Locate the cell with the specified text and output its (x, y) center coordinate. 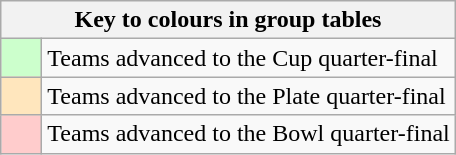
Teams advanced to the Plate quarter-final (248, 96)
Teams advanced to the Bowl quarter-final (248, 134)
Teams advanced to the Cup quarter-final (248, 58)
Key to colours in group tables (228, 20)
